Return [X, Y] of the center of cell containing provided text 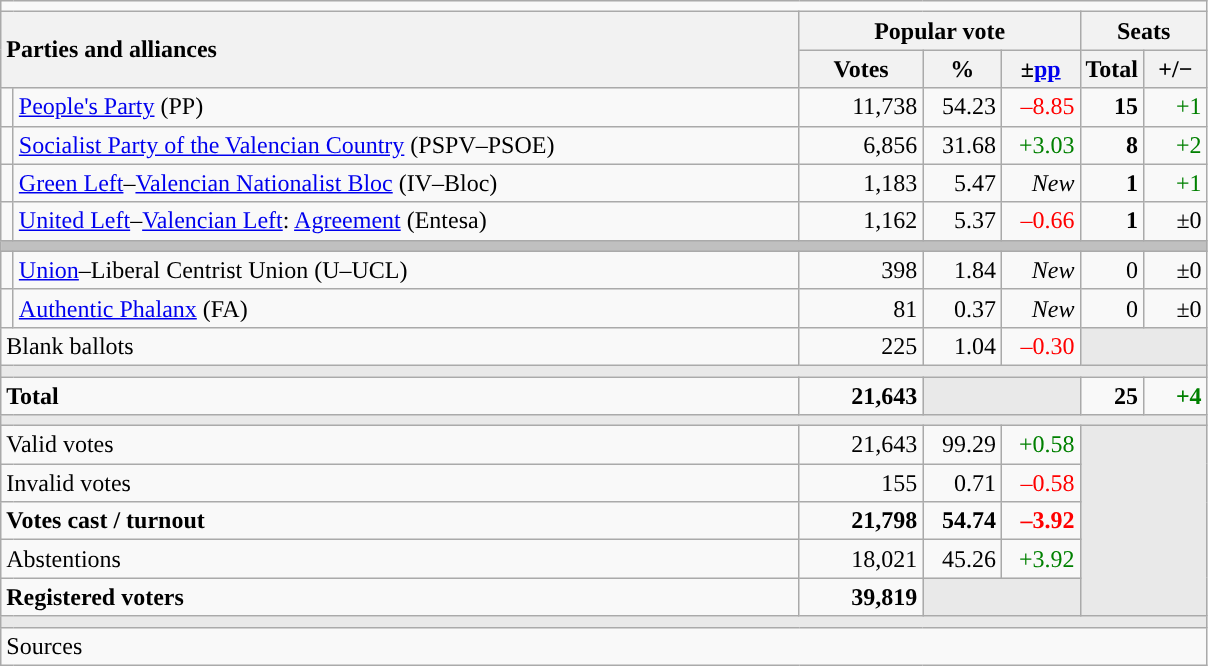
8 [1112, 145]
+0.58 [1040, 445]
15 [1112, 107]
Blank ballots [400, 346]
–8.85 [1040, 107]
0.71 [962, 483]
Votes cast / turnout [400, 521]
5.37 [962, 221]
Registered voters [400, 597]
+3.92 [1040, 559]
1,183 [861, 183]
54.74 [962, 521]
–3.92 [1040, 521]
54.23 [962, 107]
25 [1112, 395]
Popular vote [940, 31]
Green Left–Valencian Nationalist Bloc (IV–Bloc) [406, 183]
Seats [1144, 31]
Parties and alliances [400, 50]
+3.03 [1040, 145]
398 [861, 270]
225 [861, 346]
–0.66 [1040, 221]
±pp [1040, 69]
+4 [1176, 395]
+2 [1176, 145]
–0.30 [1040, 346]
1,162 [861, 221]
Union–Liberal Centrist Union (U–UCL) [406, 270]
1.84 [962, 270]
21,798 [861, 521]
6,856 [861, 145]
155 [861, 483]
Votes [861, 69]
45.26 [962, 559]
0.37 [962, 308]
Valid votes [400, 445]
31.68 [962, 145]
Abstentions [400, 559]
% [962, 69]
United Left–Valencian Left: Agreement (Entesa) [406, 221]
People's Party (PP) [406, 107]
5.47 [962, 183]
Socialist Party of the Valencian Country (PSPV–PSOE) [406, 145]
+/− [1176, 69]
1.04 [962, 346]
81 [861, 308]
11,738 [861, 107]
–0.58 [1040, 483]
Sources [604, 646]
Authentic Phalanx (FA) [406, 308]
18,021 [861, 559]
39,819 [861, 597]
99.29 [962, 445]
Invalid votes [400, 483]
